Pinpoint the cell where the given text exists, returning its (x, y) midpoint coordinate. 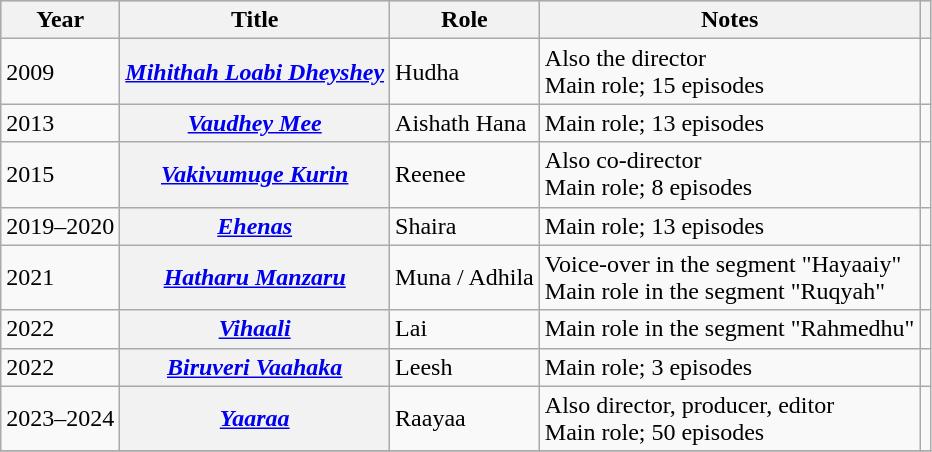
Vihaali (255, 329)
2021 (60, 278)
Main role in the segment "Rahmedhu" (730, 329)
Lai (465, 329)
Title (255, 20)
Ehenas (255, 226)
Shaira (465, 226)
Also co-directorMain role; 8 episodes (730, 174)
Voice-over in the segment "Hayaaiy"Main role in the segment "Ruqyah" (730, 278)
Reenee (465, 174)
Aishath Hana (465, 123)
Hatharu Manzaru (255, 278)
Hudha (465, 72)
Yaaraa (255, 418)
Also director, producer, editorMain role; 50 episodes (730, 418)
Year (60, 20)
2009 (60, 72)
Role (465, 20)
Raayaa (465, 418)
2013 (60, 123)
Notes (730, 20)
2019–2020 (60, 226)
2023–2024 (60, 418)
Mihithah Loabi Dheyshey (255, 72)
Also the directorMain role; 15 episodes (730, 72)
2015 (60, 174)
Vaudhey Mee (255, 123)
Vakivumuge Kurin (255, 174)
Main role; 3 episodes (730, 367)
Biruveri Vaahaka (255, 367)
Leesh (465, 367)
Muna / Adhila (465, 278)
